From the cell containing the given text, extract its center point as [X, Y] coordinate. 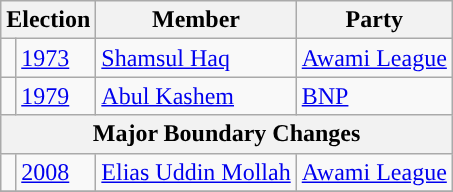
Abul Kashem [196, 96]
Party [374, 20]
Elias Uddin Mollah [196, 172]
1979 [56, 96]
Member [196, 20]
Shamsul Haq [196, 58]
Election [48, 20]
BNP [374, 96]
Major Boundary Changes [227, 134]
1973 [56, 58]
2008 [56, 172]
